Search for the cell housing the specified text and yield its (X, Y) center coordinate. 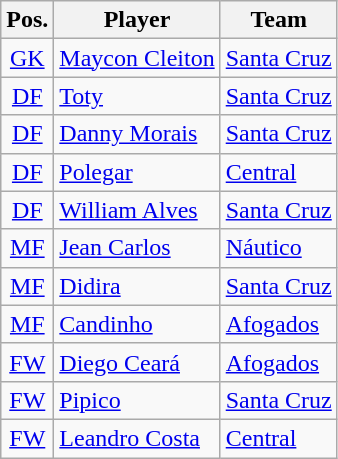
Candinho (137, 324)
Diego Ceará (137, 362)
Pipico (137, 400)
Team (278, 20)
Didira (137, 286)
Pos. (28, 20)
William Alves (137, 210)
Leandro Costa (137, 438)
Player (137, 20)
Danny Morais (137, 134)
Jean Carlos (137, 248)
Toty (137, 96)
Náutico (278, 248)
GK (28, 58)
Maycon Cleiton (137, 58)
Polegar (137, 172)
